Determine the (X, Y) coordinate at the center of the cell enclosing the given text.  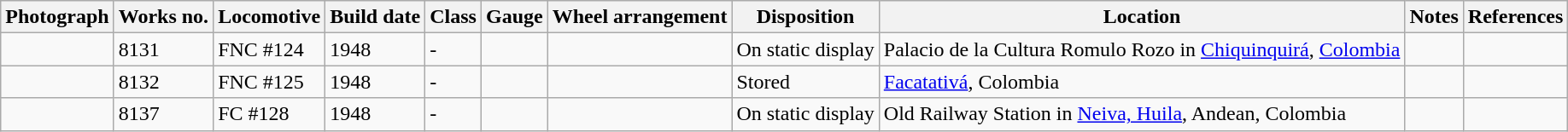
Notes (1434, 17)
Location (1142, 17)
Facatativá, Colombia (1142, 82)
FC #128 (270, 114)
Gauge (514, 17)
Class (453, 17)
8132 (163, 82)
8137 (163, 114)
Stored (805, 82)
Photograph (57, 17)
Disposition (805, 17)
FNC #124 (270, 49)
Locomotive (270, 17)
FNC #125 (270, 82)
Old Railway Station in Neiva, Huila, Andean, Colombia (1142, 114)
Works no. (163, 17)
Palacio de la Cultura Romulo Rozo in Chiquinquirá, Colombia (1142, 49)
Wheel arrangement (640, 17)
References (1515, 17)
8131 (163, 49)
Build date (376, 17)
